Provide the [X, Y] coordinate of the cell's center where the given text is located.  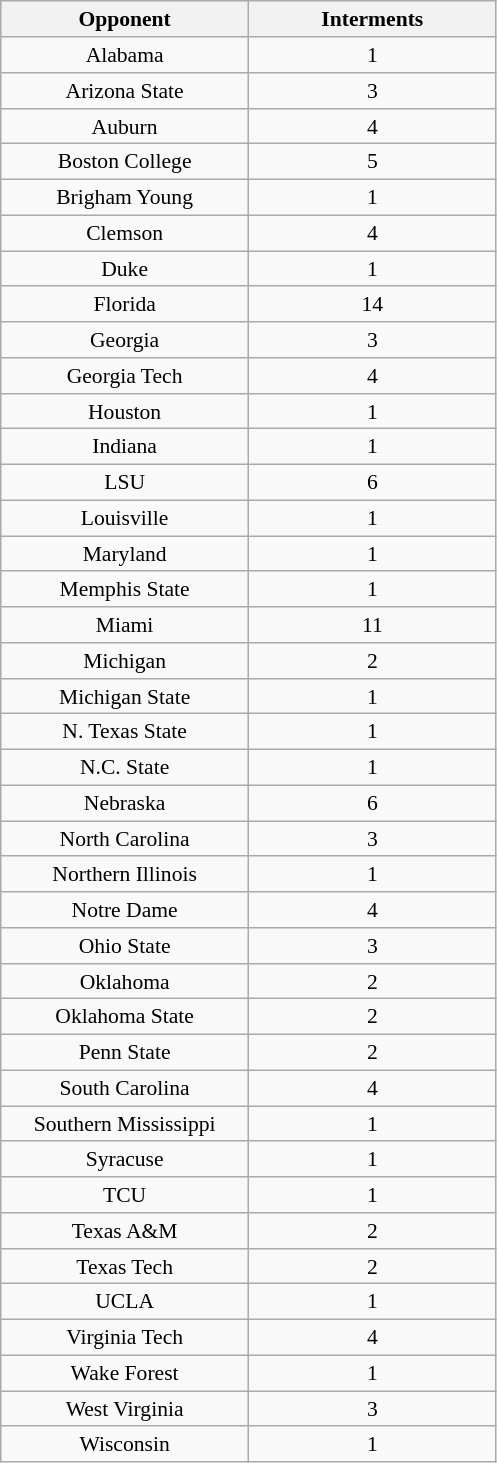
Miami [125, 625]
Houston [125, 411]
Clemson [125, 233]
Penn State [125, 1052]
Oklahoma [125, 981]
Boston College [125, 162]
Brigham Young [125, 197]
Nebraska [125, 803]
Michigan State [125, 696]
Southern Mississippi [125, 1124]
5 [372, 162]
11 [372, 625]
Virginia Tech [125, 1337]
TCU [125, 1195]
Oklahoma State [125, 1017]
N.C. State [125, 767]
Auburn [125, 126]
Wisconsin [125, 1444]
Georgia [125, 340]
Memphis State [125, 589]
Interments [372, 19]
Florida [125, 304]
Alabama [125, 55]
Texas Tech [125, 1266]
Georgia Tech [125, 376]
Notre Dame [125, 910]
Duke [125, 269]
Maryland [125, 554]
West Virginia [125, 1409]
South Carolina [125, 1088]
Northern Illinois [125, 874]
Wake Forest [125, 1373]
Arizona State [125, 91]
N. Texas State [125, 732]
Texas A&M [125, 1231]
14 [372, 304]
North Carolina [125, 839]
UCLA [125, 1302]
Syracuse [125, 1159]
Opponent [125, 19]
Michigan [125, 661]
Ohio State [125, 946]
LSU [125, 482]
Indiana [125, 447]
Louisville [125, 518]
